Provide the (X, Y) coordinate of the cell's center where the given text is located.  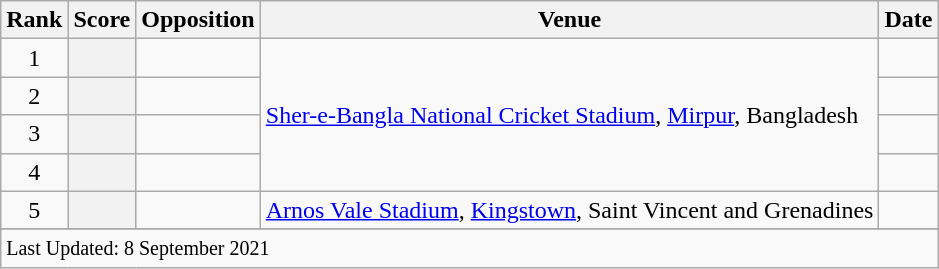
2 (34, 96)
Last Updated: 8 September 2021 (470, 248)
4 (34, 172)
3 (34, 134)
5 (34, 210)
Sher-e-Bangla National Cricket Stadium, Mirpur, Bangladesh (570, 115)
Venue (570, 20)
Date (908, 20)
Rank (34, 20)
Opposition (198, 20)
1 (34, 58)
Score (102, 20)
Arnos Vale Stadium, Kingstown, Saint Vincent and Grenadines (570, 210)
